Determine the [x, y] coordinate at the center of the cell enclosing the given text.  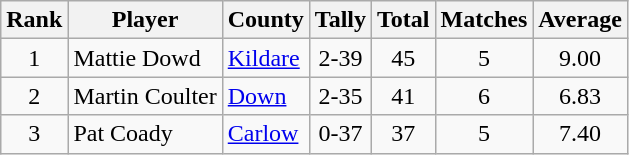
Carlow [266, 134]
9.00 [580, 58]
Down [266, 96]
2 [34, 96]
Pat Coady [145, 134]
1 [34, 58]
6.83 [580, 96]
Rank [34, 20]
37 [404, 134]
Kildare [266, 58]
41 [404, 96]
45 [404, 58]
2-39 [340, 58]
County [266, 20]
3 [34, 134]
7.40 [580, 134]
Player [145, 20]
Matches [484, 20]
Tally [340, 20]
2-35 [340, 96]
Martin Coulter [145, 96]
0-37 [340, 134]
Total [404, 20]
6 [484, 96]
Average [580, 20]
Mattie Dowd [145, 58]
